From the cell containing the given text, extract its center point as [X, Y] coordinate. 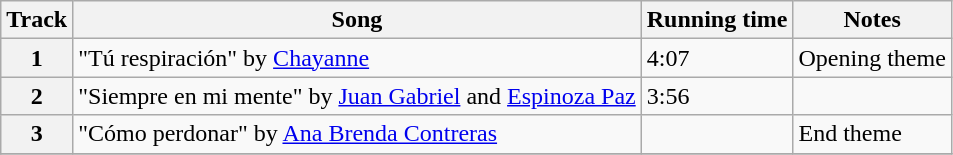
Song [358, 20]
4:07 [717, 58]
End theme [872, 134]
1 [37, 58]
"Cómo perdonar" by Ana Brenda Contreras [358, 134]
3:56 [717, 96]
2 [37, 96]
Track [37, 20]
Running time [717, 20]
Notes [872, 20]
3 [37, 134]
"Siempre en mi mente" by Juan Gabriel and Espinoza Paz [358, 96]
"Tú respiración" by Chayanne [358, 58]
Opening theme [872, 58]
